Return the (x, y) coordinate for the center point of the cell that contains the specified text.  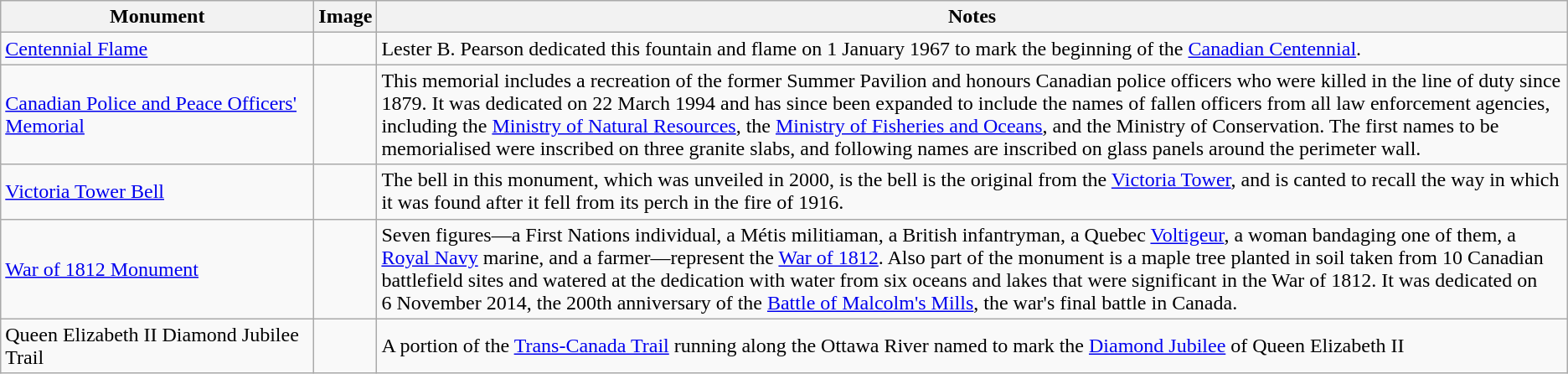
Lester B. Pearson dedicated this fountain and flame on 1 January 1967 to mark the beginning of the Canadian Centennial. (972, 49)
Centennial Flame (157, 49)
Notes (972, 17)
Image (345, 17)
War of 1812 Monument (157, 268)
Victoria Tower Bell (157, 191)
Canadian Police and Peace Officers' Memorial (157, 114)
A portion of the Trans-Canada Trail running along the Ottawa River named to mark the Diamond Jubilee of Queen Elizabeth II (972, 345)
Monument (157, 17)
Queen Elizabeth II Diamond Jubilee Trail (157, 345)
